Capture the cell that displays the provided text and extract its [X, Y] central coordinate. 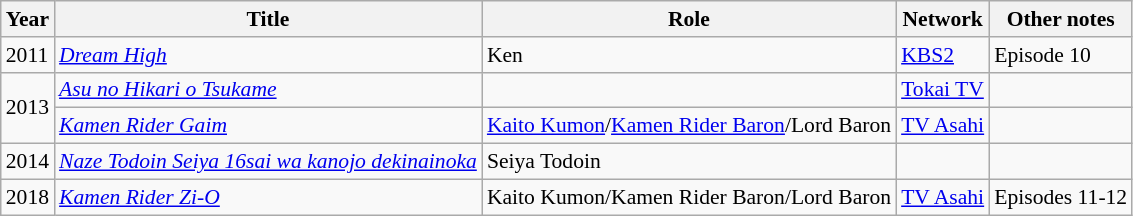
Kamen Rider Gaim [268, 126]
Year [28, 19]
Tokai TV [942, 90]
Role [689, 19]
2011 [28, 55]
2018 [28, 197]
Dream High [268, 55]
Episode 10 [1060, 55]
Seiya Todoin [689, 162]
2013 [28, 108]
Kamen Rider Zi-O [268, 197]
Asu no Hikari o Tsukame [268, 90]
Title [268, 19]
Other notes [1060, 19]
KBS2 [942, 55]
Naze Todoin Seiya 16sai wa kanojo dekinainoka [268, 162]
Network [942, 19]
2014 [28, 162]
Episodes 11-12 [1060, 197]
Ken [689, 55]
